Identify which cell holds the provided text, then report its (x, y) central coordinate. 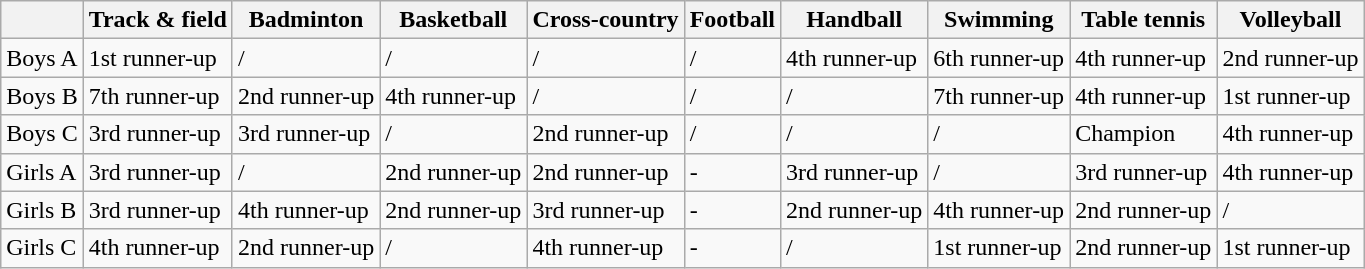
Swimming (999, 20)
Basketball (454, 20)
Girls C (42, 248)
Boys B (42, 96)
Girls A (42, 172)
Table tennis (1144, 20)
Boys A (42, 58)
Boys C (42, 134)
6th runner-up (999, 58)
Champion (1144, 134)
Girls B (42, 210)
Handball (854, 20)
Cross-country (606, 20)
Volleyball (1290, 20)
Badminton (306, 20)
Football (732, 20)
Track & field (158, 20)
